Detect which cell encompasses the target text, then output its (x, y) center coordinate. 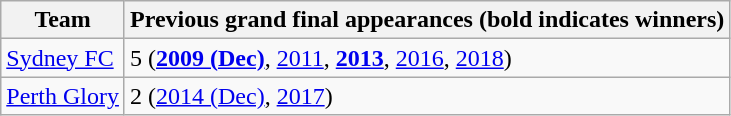
5 (2009 (Dec), 2011, 2013, 2016, 2018) (426, 58)
Previous grand final appearances (bold indicates winners) (426, 20)
Sydney FC (63, 58)
Perth Glory (63, 96)
2 (2014 (Dec), 2017) (426, 96)
Team (63, 20)
